Scan for the cell matching the given text and deliver its [x, y] coordinate at center. 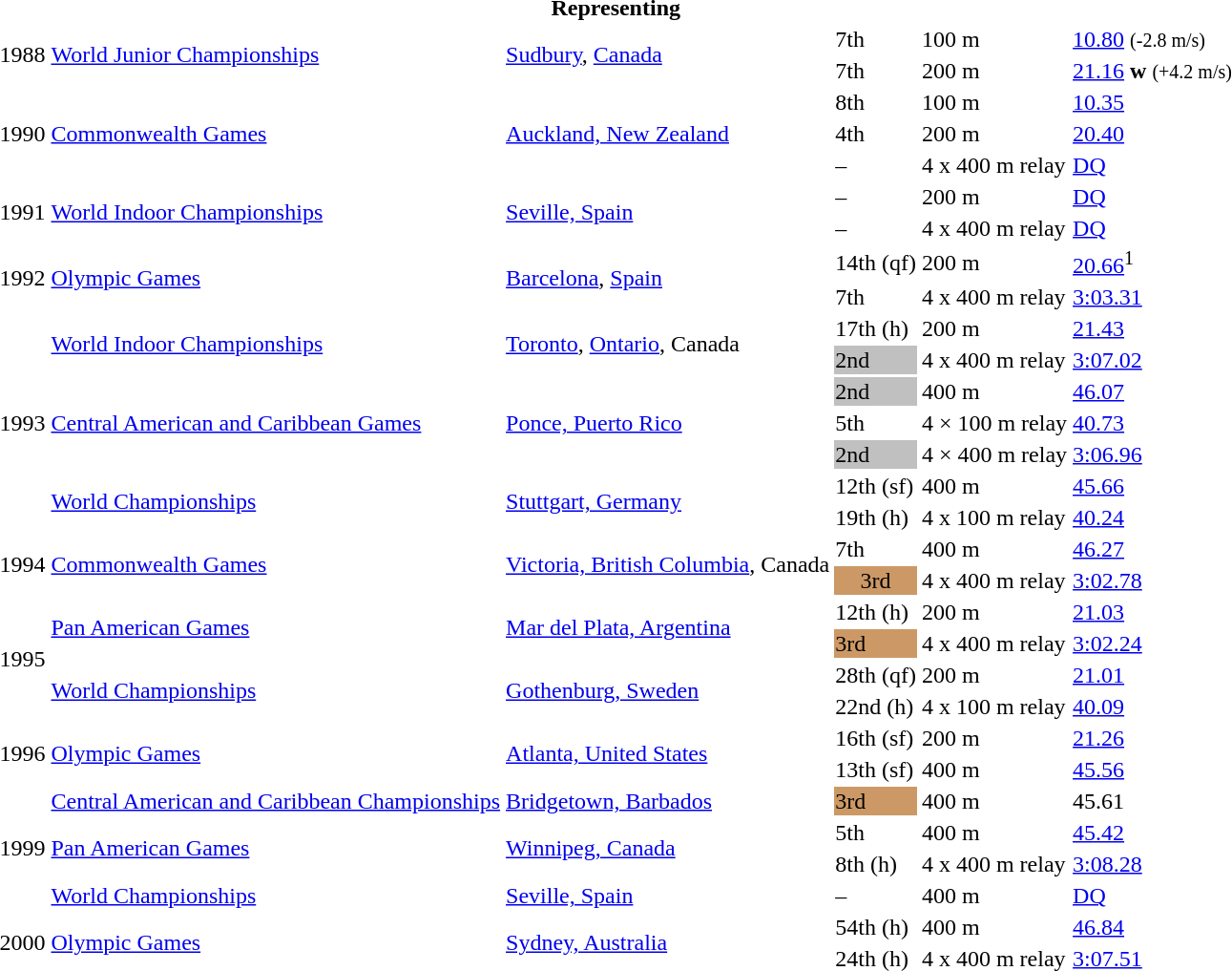
54th (h) [876, 927]
Mar del Plata, Argentina [668, 628]
17th (h) [876, 328]
8th [876, 102]
4 × 100 m relay [994, 423]
22nd (h) [876, 707]
Auckland, New Zealand [668, 134]
8th (h) [876, 864]
Gothenburg, Sweden [668, 691]
13th (sf) [876, 770]
12th (h) [876, 612]
28th (qf) [876, 675]
16th (sf) [876, 738]
Central American and Caribbean Games [276, 423]
Ponce, Puerto Rico [668, 423]
12th (sf) [876, 486]
14th (qf) [876, 263]
Toronto, Ontario, Canada [668, 344]
Winnipeg, Canada [668, 848]
Barcelona, Spain [668, 279]
Victoria, British Columbia, Canada [668, 565]
Bridgetown, Barbados [668, 801]
Atlanta, United States [668, 754]
World Junior Championships [276, 55]
Central American and Caribbean Championships [276, 801]
Stuttgart, Germany [668, 502]
19th (h) [876, 517]
Sudbury, Canada [668, 55]
4th [876, 134]
4 × 400 m relay [994, 454]
